Locate the cell with the specified text and output its [X, Y] center coordinate. 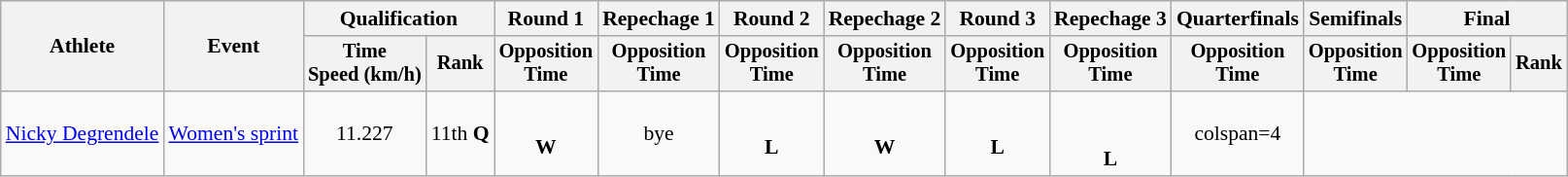
Qualification [398, 18]
Round 1 [546, 18]
Event [234, 47]
11.227 [365, 134]
Athlete [83, 47]
colspan=4 [1238, 134]
Repechage 1 [659, 18]
11th Q [460, 134]
Women's sprint [234, 134]
Final [1486, 18]
Nicky Degrendele [83, 134]
bye [659, 134]
Quarterfinals [1238, 18]
Round 2 [771, 18]
Repechage 2 [885, 18]
Semifinals [1356, 18]
Round 3 [997, 18]
TimeSpeed (km/h) [365, 64]
Repechage 3 [1110, 18]
